Output the (X, Y) coordinate of the center of the cell containing the given text.  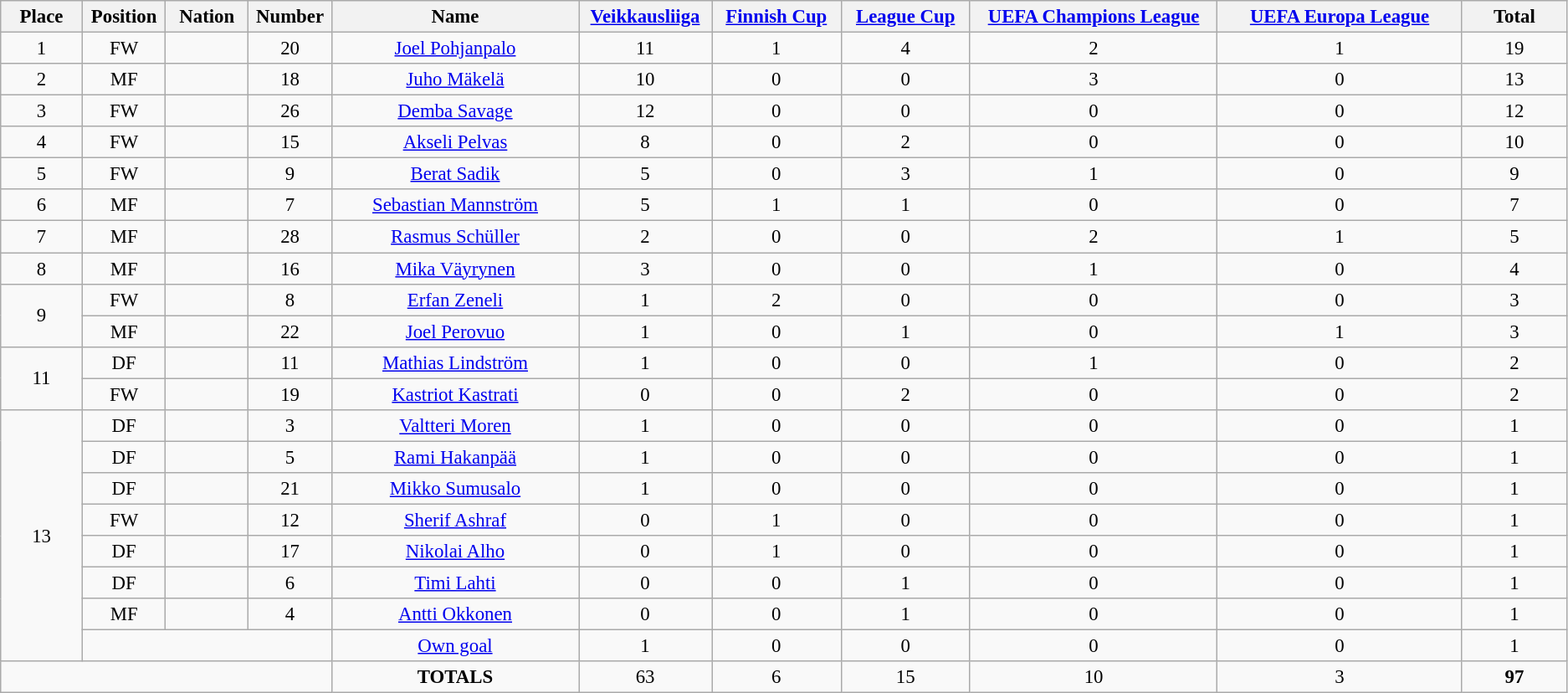
Total (1514, 17)
17 (290, 552)
UEFA Champions League (1094, 17)
Sherif Ashraf (455, 520)
Demba Savage (455, 111)
Erfan Zeneli (455, 300)
22 (290, 331)
Place (42, 17)
Timi Lahti (455, 583)
Kastriot Kastrati (455, 394)
Berat Sadik (455, 174)
Antti Okkonen (455, 614)
Mathias Lindström (455, 362)
28 (290, 237)
97 (1514, 677)
26 (290, 111)
Valtteri Moren (455, 426)
Nikolai Alho (455, 552)
TOTALS (455, 677)
UEFA Europa League (1340, 17)
Name (455, 17)
Nation (208, 17)
Position (124, 17)
18 (290, 80)
Rami Hakanpää (455, 457)
Rasmus Schüller (455, 237)
Akseli Pelvas (455, 142)
Mika Väyrynen (455, 269)
Sebastian Mannström (455, 205)
21 (290, 489)
Juho Mäkelä (455, 80)
Number (290, 17)
Veikkausliiga (646, 17)
Joel Pohjanpalo (455, 49)
Own goal (455, 646)
League Cup (905, 17)
20 (290, 49)
Joel Perovuo (455, 331)
Finnish Cup (776, 17)
16 (290, 269)
Mikko Sumusalo (455, 489)
63 (646, 677)
